Provide the [X, Y] coordinate of the cell's center where the given text is located.  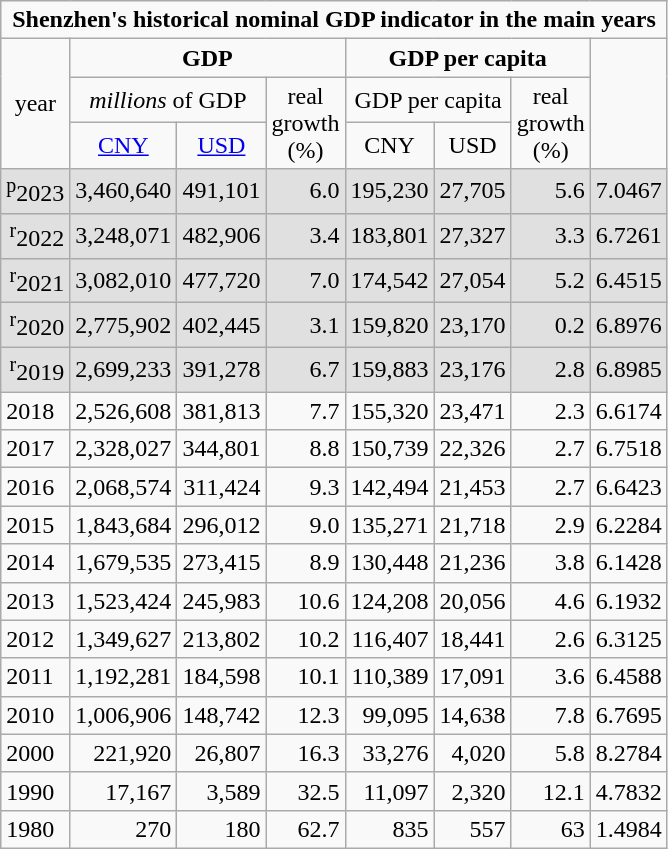
6.1932 [628, 601]
6.0 [306, 192]
22,326 [472, 449]
6.2284 [628, 525]
3,589 [222, 791]
7.8 [550, 715]
GDP [208, 58]
2015 [36, 525]
6.4588 [628, 677]
10.6 [306, 601]
r2020 [36, 326]
2012 [36, 639]
2.6 [550, 639]
7.0467 [628, 192]
99,095 [390, 715]
18,441 [472, 639]
6.7695 [628, 715]
2013 [36, 601]
r2019 [36, 370]
184,598 [222, 677]
27,054 [472, 280]
3.8 [550, 563]
159,883 [390, 370]
245,983 [222, 601]
148,742 [222, 715]
155,320 [390, 411]
142,494 [390, 487]
150,739 [390, 449]
8.2784 [628, 753]
6.7261 [628, 236]
r2022 [36, 236]
23,176 [472, 370]
2011 [36, 677]
4.7832 [628, 791]
2000 [36, 753]
477,720 [222, 280]
1,843,684 [124, 525]
5.6 [550, 192]
0.2 [550, 326]
4.6 [550, 601]
26,807 [222, 753]
180 [222, 829]
16.3 [306, 753]
21,453 [472, 487]
2016 [36, 487]
14,638 [472, 715]
4,020 [472, 753]
63 [550, 829]
195,230 [390, 192]
1,006,906 [124, 715]
62.7 [306, 829]
Shenzhen's historical nominal GDP indicator in the main years [334, 20]
213,802 [222, 639]
1.4984 [628, 829]
344,801 [222, 449]
391,278 [222, 370]
6.6174 [628, 411]
9.3 [306, 487]
221,920 [124, 753]
2,699,233 [124, 370]
130,448 [390, 563]
2014 [36, 563]
12.1 [550, 791]
32.5 [306, 791]
12.3 [306, 715]
2010 [36, 715]
20,056 [472, 601]
1,349,627 [124, 639]
174,542 [390, 280]
10.2 [306, 639]
23,471 [472, 411]
557 [472, 829]
3.6 [550, 677]
296,012 [222, 525]
270 [124, 829]
482,906 [222, 236]
millions of GDP [168, 100]
2.3 [550, 411]
311,424 [222, 487]
8.9 [306, 563]
116,407 [390, 639]
1,523,424 [124, 601]
1,192,281 [124, 677]
7.0 [306, 280]
21,236 [472, 563]
7.7 [306, 411]
10.1 [306, 677]
159,820 [390, 326]
6.7 [306, 370]
3.4 [306, 236]
110,389 [390, 677]
6.3125 [628, 639]
6.7518 [628, 449]
33,276 [390, 753]
2,068,574 [124, 487]
273,415 [222, 563]
2,328,027 [124, 449]
6.1428 [628, 563]
6.4515 [628, 280]
3,460,640 [124, 192]
1990 [36, 791]
p2023 [36, 192]
11,097 [390, 791]
9.0 [306, 525]
381,813 [222, 411]
2,526,608 [124, 411]
21,718 [472, 525]
8.8 [306, 449]
year [36, 104]
3.1 [306, 326]
27,705 [472, 192]
6.6423 [628, 487]
3,082,010 [124, 280]
2018 [36, 411]
r2021 [36, 280]
2.8 [550, 370]
491,101 [222, 192]
2,320 [472, 791]
402,445 [222, 326]
135,271 [390, 525]
835 [390, 829]
23,170 [472, 326]
3.3 [550, 236]
1,679,535 [124, 563]
5.2 [550, 280]
124,208 [390, 601]
2017 [36, 449]
2,775,902 [124, 326]
3,248,071 [124, 236]
5.8 [550, 753]
183,801 [390, 236]
17,091 [472, 677]
1980 [36, 829]
6.8985 [628, 370]
6.8976 [628, 326]
2.9 [550, 525]
27,327 [472, 236]
17,167 [124, 791]
